Determine the [X, Y] coordinate at the center of the cell enclosing the given text.  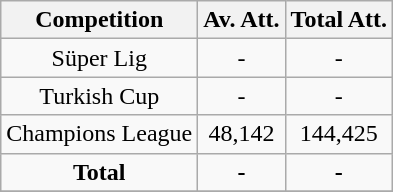
144,425 [339, 134]
Turkish Cup [100, 96]
Competition [100, 20]
48,142 [242, 134]
Total [100, 172]
Total Att. [339, 20]
Champions League [100, 134]
Süper Lig [100, 58]
Av. Att. [242, 20]
